Determine the [X, Y] coordinate at the center of the cell enclosing the given text.  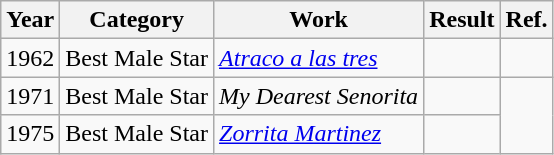
Zorrita Martinez [319, 134]
Work [319, 20]
Result [462, 20]
My Dearest Senorita [319, 96]
Ref. [526, 20]
Category [137, 20]
1975 [30, 134]
1971 [30, 96]
Atraco a las tres [319, 58]
Year [30, 20]
1962 [30, 58]
